Identify which cell holds the provided text, then report its (x, y) central coordinate. 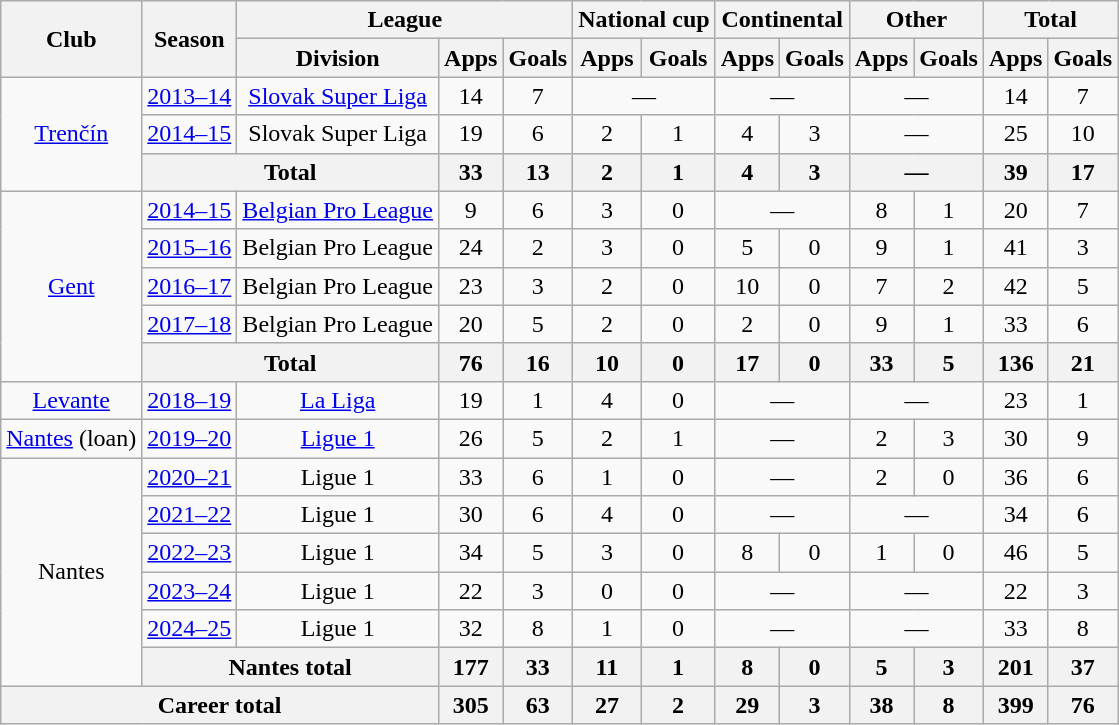
2024–25 (190, 629)
201 (1015, 667)
39 (1015, 172)
National cup (644, 20)
36 (1015, 477)
177 (471, 667)
Other (916, 20)
2016–17 (190, 286)
2015–16 (190, 248)
305 (471, 705)
24 (471, 248)
La Liga (338, 400)
Levante (72, 400)
13 (538, 172)
11 (607, 667)
Continental (782, 20)
63 (538, 705)
2013–14 (190, 96)
2022–23 (190, 553)
2017–18 (190, 324)
Nantes (loan) (72, 438)
Division (338, 58)
136 (1015, 362)
21 (1083, 362)
37 (1083, 667)
2019–20 (190, 438)
Nantes total (290, 667)
46 (1015, 553)
Gent (72, 286)
16 (538, 362)
Season (190, 39)
41 (1015, 248)
2020–21 (190, 477)
Trenčín (72, 134)
2023–24 (190, 591)
25 (1015, 134)
2018–19 (190, 400)
Nantes (72, 572)
399 (1015, 705)
29 (747, 705)
League (405, 20)
26 (471, 438)
42 (1015, 286)
38 (881, 705)
27 (607, 705)
2021–22 (190, 515)
Career total (220, 705)
Club (72, 39)
32 (471, 629)
